Scan for the cell matching the given text and deliver its [X, Y] coordinate at center. 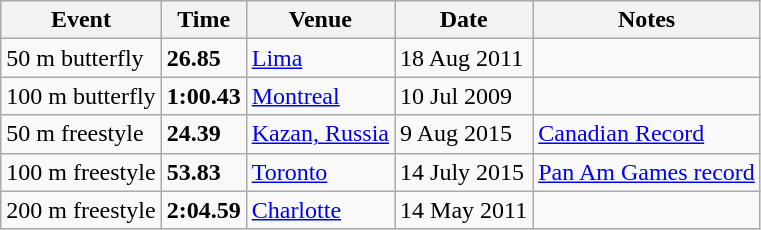
Canadian Record [647, 134]
Charlotte [320, 210]
Venue [320, 20]
26.85 [204, 58]
Date [464, 20]
53.83 [204, 172]
Time [204, 20]
2:04.59 [204, 210]
18 Aug 2011 [464, 58]
9 Aug 2015 [464, 134]
14 July 2015 [464, 172]
Notes [647, 20]
1:00.43 [204, 96]
24.39 [204, 134]
200 m freestyle [81, 210]
Pan Am Games record [647, 172]
100 m freestyle [81, 172]
10 Jul 2009 [464, 96]
14 May 2011 [464, 210]
Kazan, Russia [320, 134]
50 m butterfly [81, 58]
50 m freestyle [81, 134]
100 m butterfly [81, 96]
Event [81, 20]
Toronto [320, 172]
Lima [320, 58]
Montreal [320, 96]
